Return the (x, y) coordinate for the center point of the cell that contains the specified text.  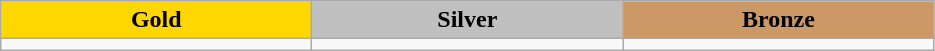
Silver (468, 20)
Bronze (778, 20)
Gold (156, 20)
